From the cell containing the given text, extract its center point as (X, Y) coordinate. 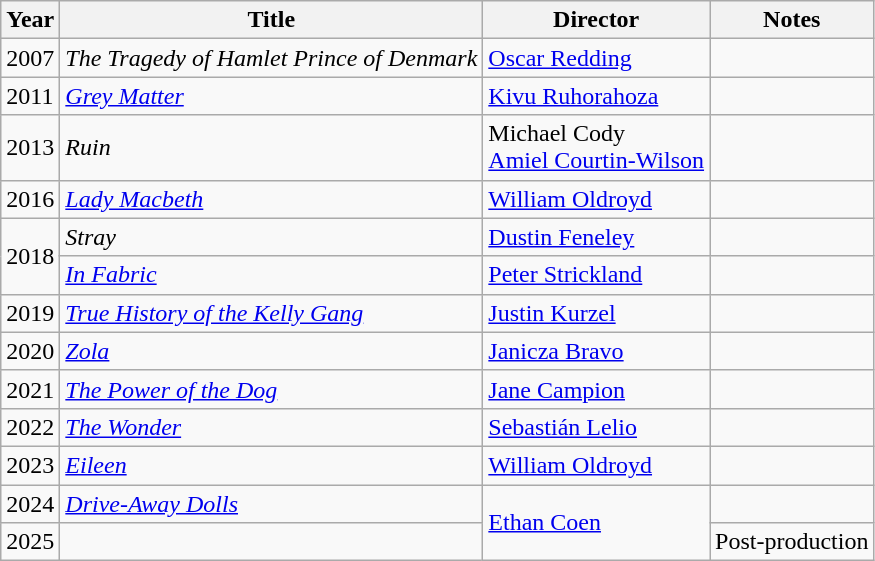
Ruin (272, 148)
Lady Macbeth (272, 199)
Drive-Away Dolls (272, 503)
2020 (30, 351)
2016 (30, 199)
Notes (792, 20)
Year (30, 20)
2023 (30, 465)
Eileen (272, 465)
Oscar Redding (596, 58)
2025 (30, 542)
Title (272, 20)
2021 (30, 389)
2022 (30, 427)
2013 (30, 148)
Peter Strickland (596, 275)
Jane Campion (596, 389)
2011 (30, 96)
Grey Matter (272, 96)
Sebastián Lelio (596, 427)
Kivu Ruhorahoza (596, 96)
True History of the Kelly Gang (272, 313)
The Tragedy of Hamlet Prince of Denmark (272, 58)
2018 (30, 256)
Post-production (792, 542)
Janicza Bravo (596, 351)
Michael CodyAmiel Courtin-Wilson (596, 148)
Ethan Coen (596, 522)
The Wonder (272, 427)
Zola (272, 351)
Dustin Feneley (596, 237)
Justin Kurzel (596, 313)
Director (596, 20)
2019 (30, 313)
The Power of the Dog (272, 389)
2024 (30, 503)
In Fabric (272, 275)
Stray (272, 237)
2007 (30, 58)
